Extract the (X, Y) coordinate from the center of the cell holding the provided text.  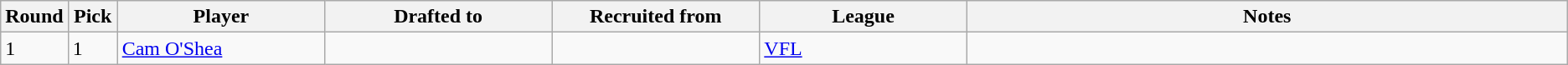
Recruited from (656, 17)
Notes (1266, 17)
Pick (92, 17)
VFL (864, 48)
Drafted to (439, 17)
Cam O'Shea (221, 48)
League (864, 17)
Round (34, 17)
Player (221, 17)
